Scan for the cell matching the given text and deliver its [x, y] coordinate at center. 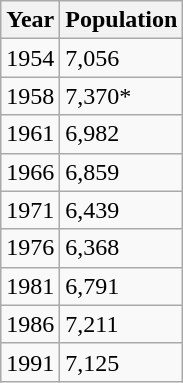
1971 [30, 210]
7,125 [122, 362]
6,982 [122, 134]
1981 [30, 286]
6,859 [122, 172]
Year [30, 20]
6,368 [122, 248]
6,439 [122, 210]
6,791 [122, 286]
1976 [30, 248]
1986 [30, 324]
7,211 [122, 324]
1958 [30, 96]
7,370* [122, 96]
7,056 [122, 58]
Population [122, 20]
1954 [30, 58]
1966 [30, 172]
1991 [30, 362]
1961 [30, 134]
